Return (X, Y) of the center of cell containing provided text 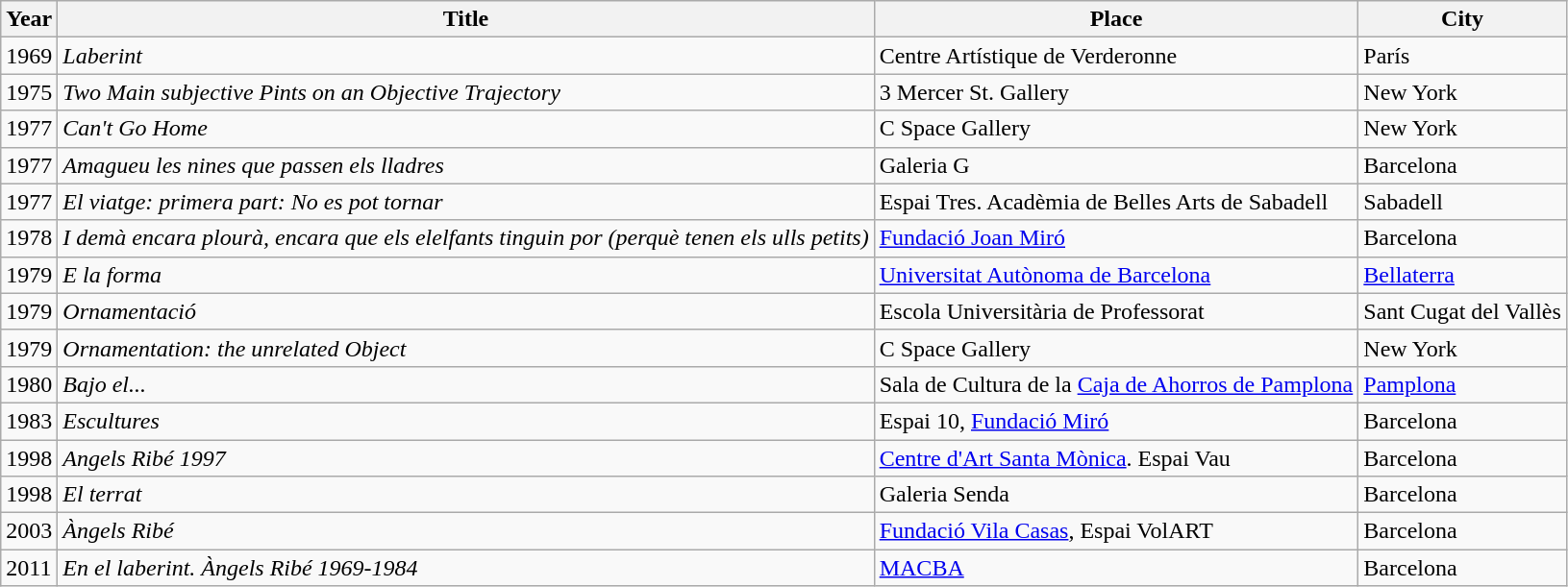
Centre d'Art Santa Mònica. Espai Vau (1116, 458)
Galeria G (1116, 165)
Sabadell (1463, 202)
1983 (29, 421)
MACBA (1116, 568)
Amagueu les nines que passen els lladres (465, 165)
Bellaterra (1463, 275)
El terrat (465, 495)
Escultures (465, 421)
1978 (29, 238)
Espai 10, Fundació Miró (1116, 421)
Can't Go Home (465, 129)
E la forma (465, 275)
2011 (29, 568)
Angels Ribé 1997 (465, 458)
El viatge: primera part: No es pot tornar (465, 202)
Title (465, 19)
Fundació Joan Miró (1116, 238)
I demà encara plourà, encara que els elelfants tinguin por (perquè tenen els ulls petits) (465, 238)
Laberint (465, 56)
Ornamentació (465, 311)
Year (29, 19)
Centre Artístique de Verderonne (1116, 56)
Ornamentation: the unrelated Object (465, 348)
Two Main subjective Pints on an Objective Trajectory (465, 92)
2003 (29, 531)
Sant Cugat del Vallès (1463, 311)
3 Mercer St. Gallery (1116, 92)
Bajo el... (465, 384)
Universitat Autònoma de Barcelona (1116, 275)
Fundació Vila Casas, Espai VolART (1116, 531)
Galeria Senda (1116, 495)
En el laberint. Àngels Ribé 1969-1984 (465, 568)
Àngels Ribé (465, 531)
Sala de Cultura de la Caja de Ahorros de Pamplona (1116, 384)
Espai Tres. Acadèmia de Belles Arts de Sabadell (1116, 202)
Escola Universitària de Professorat (1116, 311)
Place (1116, 19)
París (1463, 56)
City (1463, 19)
Pamplona (1463, 384)
1975 (29, 92)
1969 (29, 56)
1980 (29, 384)
